Locate the cell with the specified text and output its (X, Y) center coordinate. 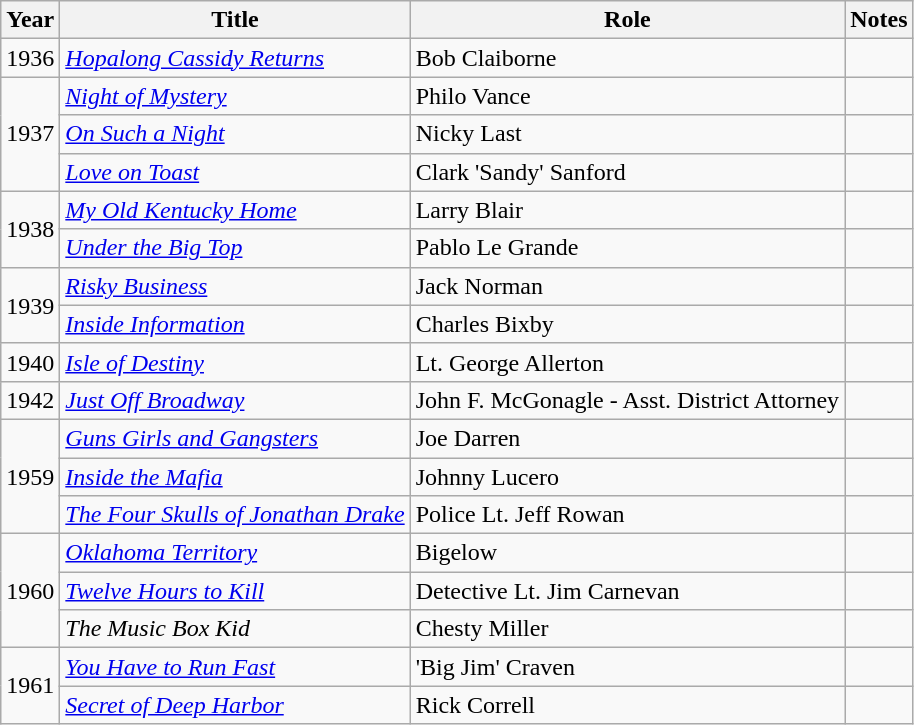
Notes (879, 20)
Lt. George Allerton (627, 362)
My Old Kentucky Home (235, 210)
Johnny Lucero (627, 477)
1936 (30, 58)
1938 (30, 229)
1960 (30, 591)
Oklahoma Territory (235, 553)
Night of Mystery (235, 96)
'Big Jim' Craven (627, 667)
Bob Claiborne (627, 58)
Year (30, 20)
Police Lt. Jeff Rowan (627, 515)
Secret of Deep Harbor (235, 705)
Larry Blair (627, 210)
Risky Business (235, 286)
Title (235, 20)
You Have to Run Fast (235, 667)
Detective Lt. Jim Carnevan (627, 591)
The Four Skulls of Jonathan Drake (235, 515)
Joe Darren (627, 438)
1940 (30, 362)
Hopalong Cassidy Returns (235, 58)
The Music Box Kid (235, 629)
Philo Vance (627, 96)
1937 (30, 134)
Guns Girls and Gangsters (235, 438)
Rick Correll (627, 705)
Just Off Broadway (235, 400)
Twelve Hours to Kill (235, 591)
Under the Big Top (235, 248)
1939 (30, 305)
1942 (30, 400)
Jack Norman (627, 286)
Isle of Destiny (235, 362)
1959 (30, 476)
1961 (30, 686)
Role (627, 20)
On Such a Night (235, 134)
Pablo Le Grande (627, 248)
Inside Information (235, 324)
Love on Toast (235, 172)
Clark 'Sandy' Sanford (627, 172)
Charles Bixby (627, 324)
Bigelow (627, 553)
Chesty Miller (627, 629)
John F. McGonagle - Asst. District Attorney (627, 400)
Inside the Mafia (235, 477)
Nicky Last (627, 134)
